Return the (x, y) coordinate for the center point of the cell that contains the specified text.  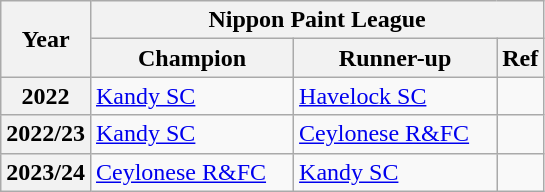
Year (46, 39)
Nippon Paint League (316, 20)
Havelock SC (396, 96)
2023/24 (46, 172)
Ref (520, 58)
Runner-up (396, 58)
2022/23 (46, 134)
2022 (46, 96)
Champion (192, 58)
